Locate the cell with the specified text and output its [X, Y] center coordinate. 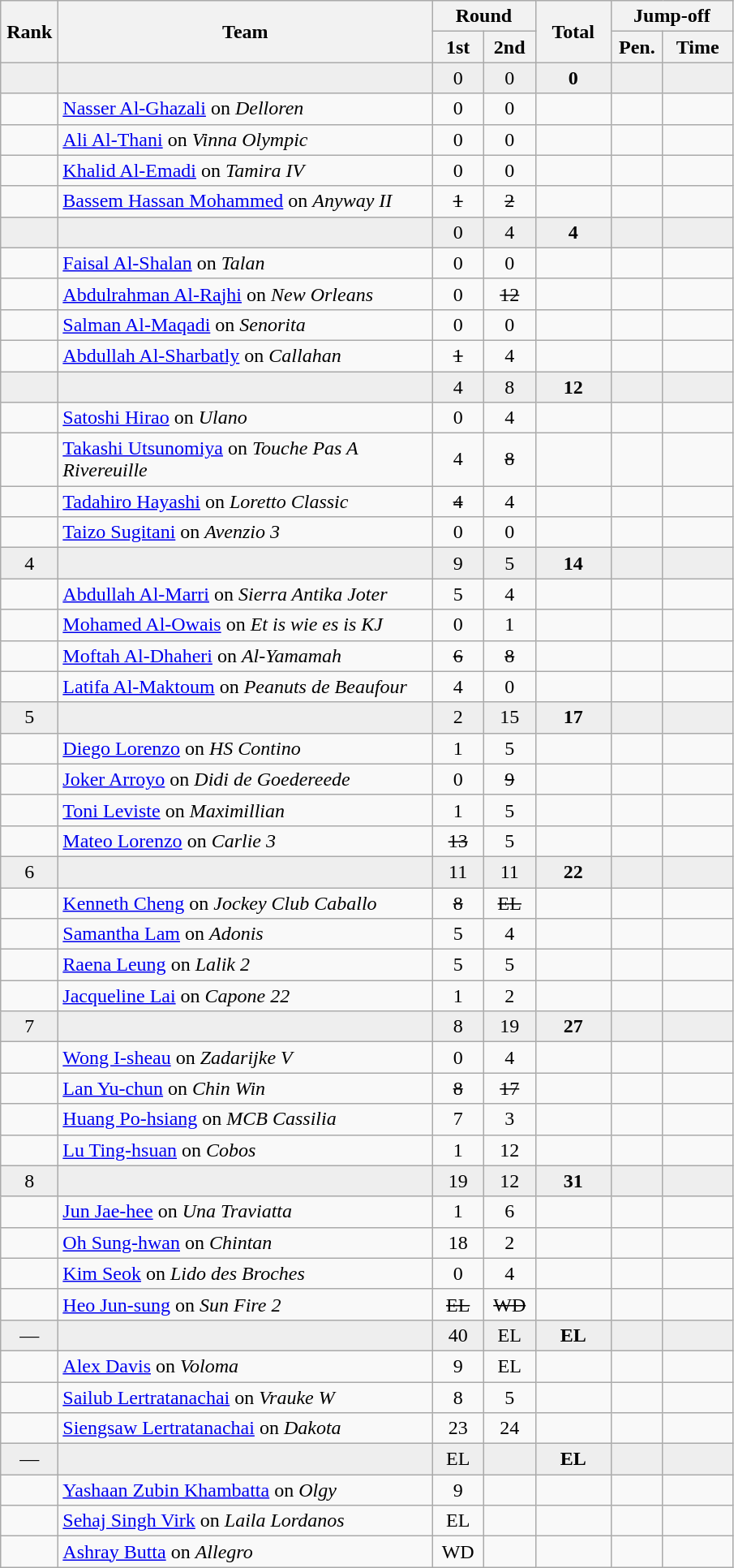
Alex Davis on Voloma [245, 1366]
Faisal Al-Shalan on Talan [245, 263]
18 [458, 1243]
Rank [29, 32]
Kim Seok on Lido des Broches [245, 1273]
Sailub Lertratanachai on Vrauke W [245, 1397]
1st [458, 47]
Oh Sung-hwan on Chintan [245, 1243]
Time [698, 47]
24 [509, 1428]
Mohamed Al-Owais on Et is wie es is KJ [245, 625]
Tadahiro Hayashi on Loretto Classic [245, 502]
Lu Ting-hsuan on Cobos [245, 1150]
Diego Lorenzo on HS Contino [245, 748]
Takashi Utsunomiya on Touche Pas A Rivereuille [245, 459]
Wong I-sheau on Zadarijke V [245, 1058]
15 [509, 717]
Taizo Sugitani on Avenzio 3 [245, 532]
Mateo Lorenzo on Carlie 3 [245, 841]
Kenneth Cheng on Jockey Club Caballo [245, 903]
Ashray Butta on Allegro [245, 1552]
Jump-off [672, 16]
Joker Arroyo on Didi de Goedereede [245, 779]
Abdulrahman Al-Rajhi on New Orleans [245, 294]
40 [458, 1335]
13 [458, 841]
Team [245, 32]
Jun Jae-hee on Una Traviatta [245, 1212]
22 [573, 872]
Latifa Al-Maktoum on Peanuts de Beaufour [245, 687]
Samantha Lam on Adonis [245, 934]
Pen. [637, 47]
Abdullah Al-Marri on Sierra Antika Joter [245, 594]
Round [483, 16]
Jacqueline Lai on Capone 22 [245, 996]
Toni Leviste on Maximillian [245, 810]
Salman Al-Maqadi on Senorita [245, 325]
2nd [509, 47]
Raena Leung on Lalik 2 [245, 965]
Heo Jun-sung on Sun Fire 2 [245, 1304]
Bassem Hassan Mohammed on Anyway II [245, 201]
14 [573, 563]
Lan Yu-chun on Chin Win [245, 1088]
Khalid Al-Emadi on Tamira IV [245, 170]
Sehaj Singh Virk on Laila Lordanos [245, 1521]
Ali Al-Thani on Vinna Olympic [245, 140]
Abdullah Al-Sharbatly on Callahan [245, 355]
Moftah Al-Dhaheri on Al-Yamamah [245, 656]
23 [458, 1428]
Total [573, 32]
Satoshi Hirao on Ulano [245, 418]
31 [573, 1181]
3 [509, 1119]
Yashaan Zubin Khambatta on Olgy [245, 1490]
27 [573, 1027]
Nasser Al-Ghazali on Delloren [245, 109]
Siengsaw Lertratanachai on Dakota [245, 1428]
Huang Po-hsiang on MCB Cassilia [245, 1119]
